Identify which cell holds the provided text, then report its [X, Y] central coordinate. 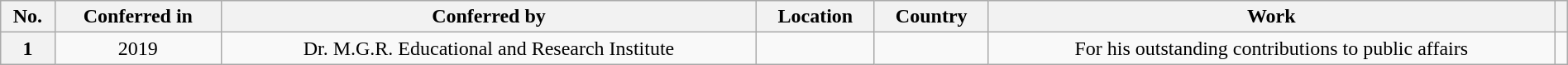
Location [815, 17]
For his outstanding contributions to public affairs [1272, 48]
Work [1272, 17]
Conferred by [490, 17]
No. [28, 17]
Conferred in [138, 17]
1 [28, 48]
Country [931, 17]
2019 [138, 48]
Dr. M.G.R. Educational and Research Institute [490, 48]
